Detect which cell encompasses the target text, then output its (x, y) center coordinate. 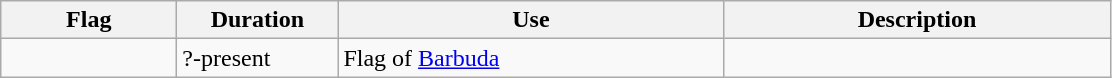
Flag (89, 20)
Description (917, 20)
?-present (258, 58)
Duration (258, 20)
Flag of Barbuda (531, 58)
Use (531, 20)
